Scan for the cell matching the given text and deliver its (x, y) coordinate at center. 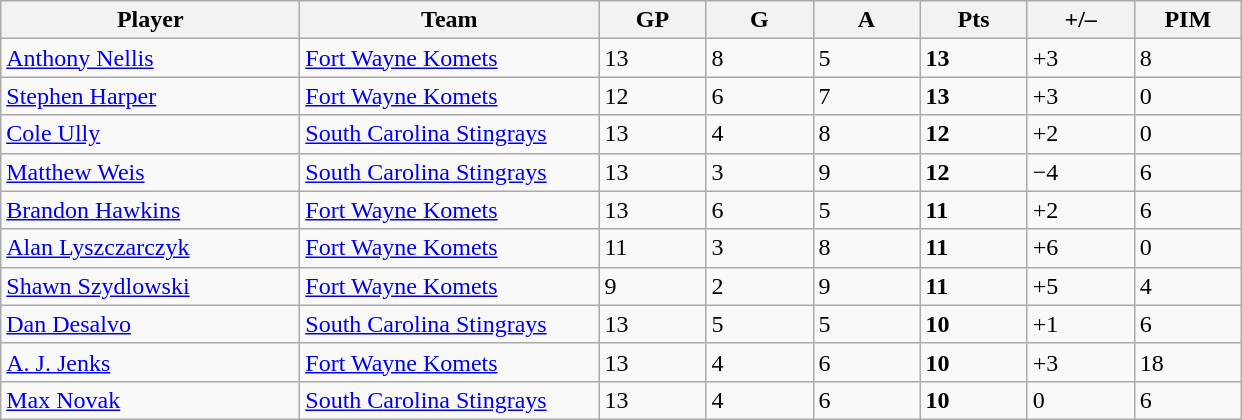
−4 (1080, 172)
Matthew Weis (150, 172)
A (866, 20)
Team (450, 20)
Alan Lyszczarczyk (150, 248)
Player (150, 20)
7 (866, 96)
Pts (974, 20)
2 (760, 286)
+/– (1080, 20)
PIM (1188, 20)
+1 (1080, 324)
18 (1188, 362)
Cole Ully (150, 134)
Max Novak (150, 400)
A. J. Jenks (150, 362)
Anthony Nellis (150, 58)
Stephen Harper (150, 96)
+5 (1080, 286)
Dan Desalvo (150, 324)
Brandon Hawkins (150, 210)
+6 (1080, 248)
G (760, 20)
GP (652, 20)
Shawn Szydlowski (150, 286)
